Return the [X, Y] coordinate for the center point of the cell that contains the specified text.  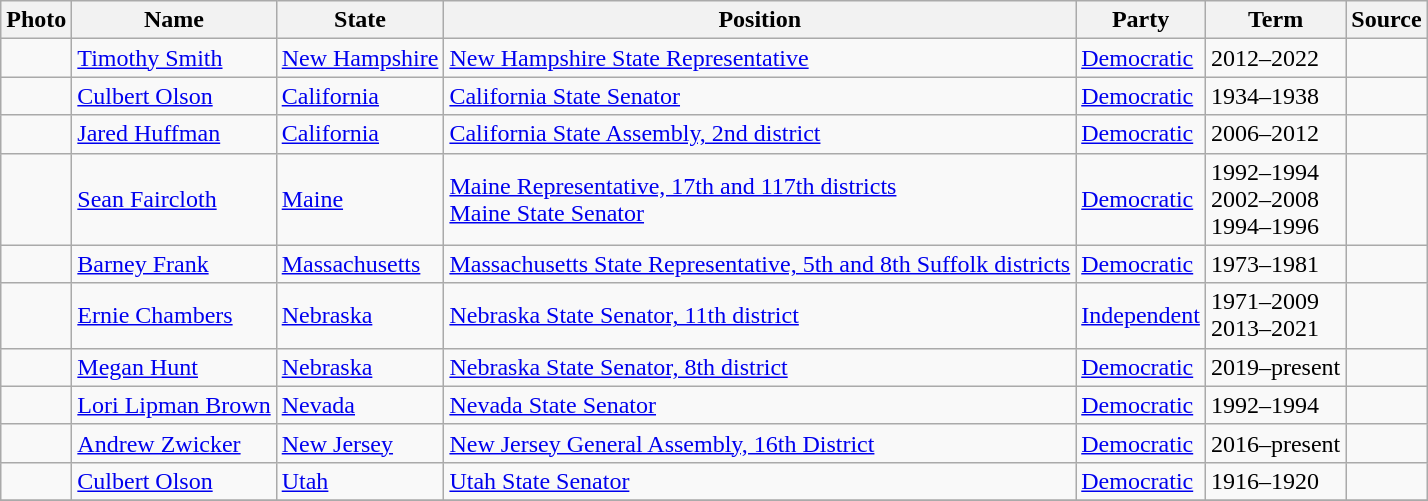
1992–1994 [1275, 405]
2006–2012 [1275, 134]
Nevada [360, 405]
Massachusetts State Representative, 5th and 8th Suffolk districts [760, 264]
Source [1386, 20]
Megan Hunt [174, 367]
New Jersey General Assembly, 16th District [760, 443]
California State Assembly, 2nd district [760, 134]
1992–19942002–20081994–1996 [1275, 199]
2012–2022 [1275, 58]
State [360, 20]
Lori Lipman Brown [174, 405]
Party [1141, 20]
Nevada State Senator [760, 405]
1973–1981 [1275, 264]
1934–1938 [1275, 96]
Jared Huffman [174, 134]
Maine Representative, 17th and 117th districtsMaine State Senator [760, 199]
California State Senator [760, 96]
Andrew Zwicker [174, 443]
Photo [36, 20]
Utah [360, 481]
Position [760, 20]
Utah State Senator [760, 481]
2019–present [1275, 367]
1916–1920 [1275, 481]
Name [174, 20]
New Hampshire State Representative [760, 58]
New Jersey [360, 443]
Sean Faircloth [174, 199]
Maine [360, 199]
New Hampshire [360, 58]
Timothy Smith [174, 58]
Nebraska State Senator, 11th district [760, 316]
Barney Frank [174, 264]
Independent [1141, 316]
Nebraska State Senator, 8th district [760, 367]
1971–20092013–2021 [1275, 316]
Term [1275, 20]
Ernie Chambers [174, 316]
Massachusetts [360, 264]
2016–present [1275, 443]
